Search for the cell housing the specified text and yield its (X, Y) center coordinate. 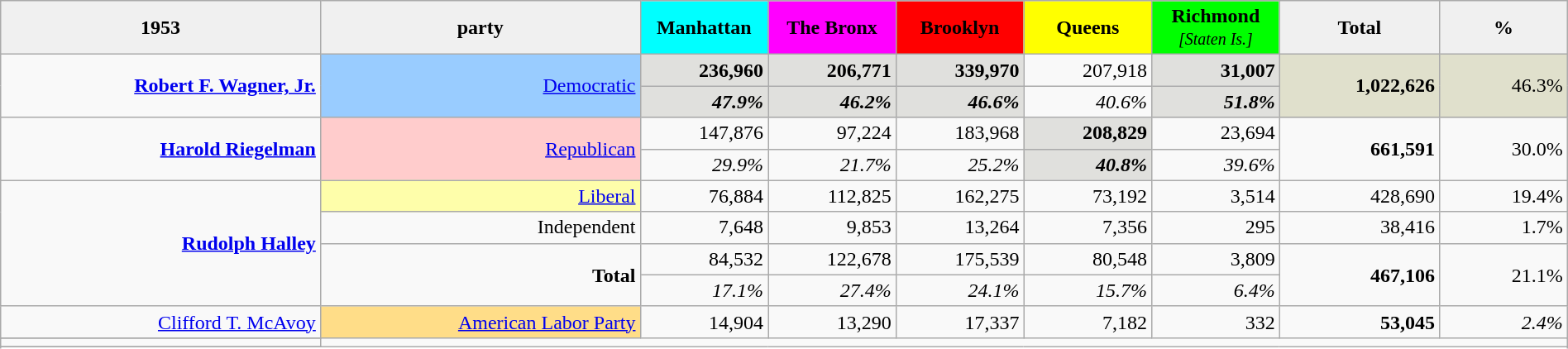
Independent (480, 227)
208,829 (1088, 133)
Robert F. Wagner, Jr. (160, 86)
Richmond [Staten Is.] (1216, 28)
Democratic (480, 86)
21.1% (1503, 275)
661,591 (1360, 149)
84,532 (705, 259)
97,224 (832, 133)
Manhattan (705, 28)
76,884 (705, 196)
Queens (1088, 28)
21.7% (832, 165)
17.1% (705, 290)
30.0% (1503, 149)
162,275 (959, 196)
6.4% (1216, 290)
236,960 (705, 70)
332 (1216, 322)
7,182 (1088, 322)
183,968 (959, 133)
Brooklyn (959, 28)
122,678 (832, 259)
7,356 (1088, 227)
40.8% (1088, 165)
207,918 (1088, 70)
7,648 (705, 227)
46.3% (1503, 86)
31,007 (1216, 70)
428,690 (1360, 196)
24.1% (959, 290)
13,264 (959, 227)
9,853 (832, 227)
% (1503, 28)
1,022,626 (1360, 86)
80,548 (1088, 259)
Liberal (480, 196)
2.4% (1503, 322)
27.4% (832, 290)
39.6% (1216, 165)
339,970 (959, 70)
3,514 (1216, 196)
1953 (160, 28)
Harold Riegelman (160, 149)
29.9% (705, 165)
38,416 (1360, 227)
147,876 (705, 133)
19.4% (1503, 196)
47.9% (705, 102)
party (480, 28)
Clifford T. McAvoy (160, 322)
17,337 (959, 322)
14,904 (705, 322)
295 (1216, 227)
40.6% (1088, 102)
The Bronx (832, 28)
3,809 (1216, 259)
Republican (480, 149)
53,045 (1360, 322)
1.7% (1503, 227)
46.6% (959, 102)
25.2% (959, 165)
175,539 (959, 259)
23,694 (1216, 133)
51.8% (1216, 102)
112,825 (832, 196)
Rudolph Halley (160, 243)
46.2% (832, 102)
13,290 (832, 322)
467,106 (1360, 275)
15.7% (1088, 290)
American Labor Party (480, 322)
73,192 (1088, 196)
206,771 (832, 70)
